Return (X, Y) of the center of cell containing provided text 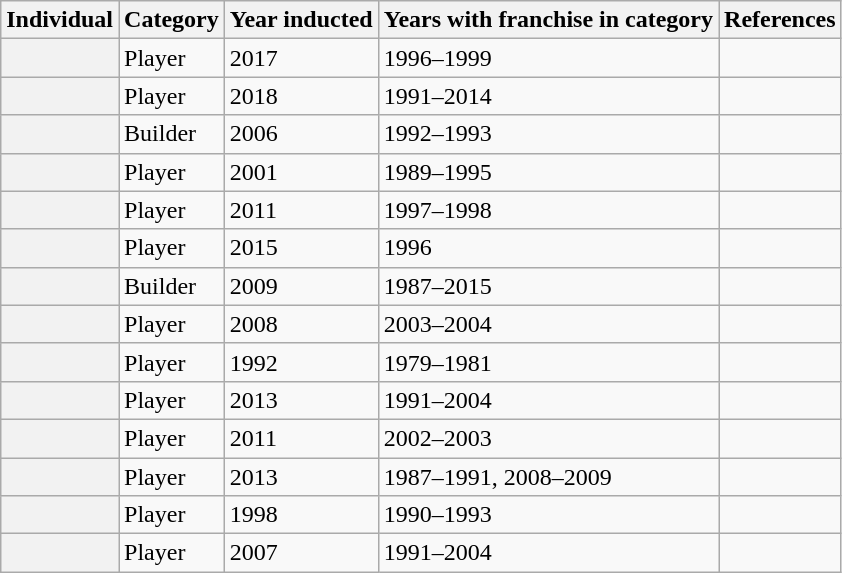
2007 (301, 553)
2008 (301, 324)
2003–2004 (548, 324)
Years with franchise in category (548, 20)
1987–2015 (548, 286)
1979–1981 (548, 362)
1987–1991, 2008–2009 (548, 477)
1996–1999 (548, 58)
Year inducted (301, 20)
2015 (301, 248)
2017 (301, 58)
1991–2014 (548, 96)
1992–1993 (548, 134)
2018 (301, 96)
2001 (301, 172)
1992 (301, 362)
1990–1993 (548, 515)
1989–1995 (548, 172)
2009 (301, 286)
Category (172, 20)
1998 (301, 515)
1997–1998 (548, 210)
2002–2003 (548, 438)
1996 (548, 248)
2006 (301, 134)
Individual (60, 20)
References (780, 20)
